From the cell containing the given text, extract its center point as [X, Y] coordinate. 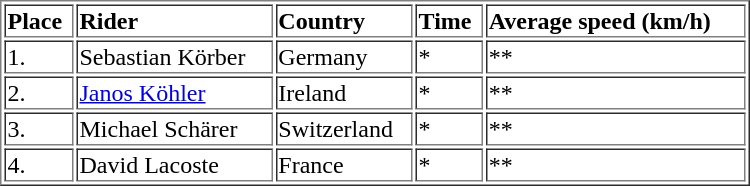
Germany [344, 56]
3. [38, 128]
David Lacoste [175, 164]
4. [38, 164]
Switzerland [344, 128]
Country [344, 20]
1. [38, 56]
Rider [175, 20]
France [344, 164]
Janos Köhler [175, 92]
Sebastian Körber [175, 56]
Ireland [344, 92]
2. [38, 92]
Place [38, 20]
Average speed (km/h) [616, 20]
Time [450, 20]
Michael Schärer [175, 128]
